Provide the [X, Y] coordinate of the cell's center where the given text is located.  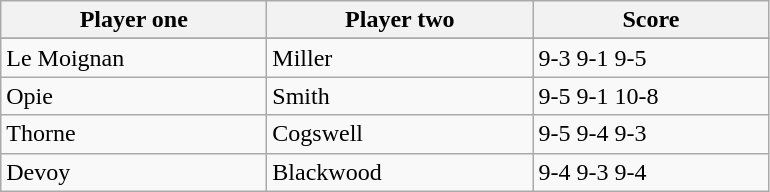
Smith [400, 96]
Cogswell [400, 134]
9-4 9-3 9-4 [651, 172]
Thorne [134, 134]
Devoy [134, 172]
Blackwood [400, 172]
9-5 9-1 10-8 [651, 96]
Miller [400, 58]
Player one [134, 20]
Player two [400, 20]
Opie [134, 96]
Le Moignan [134, 58]
Score [651, 20]
9-5 9-4 9-3 [651, 134]
9-3 9-1 9-5 [651, 58]
